Scan for the cell matching the given text and deliver its [x, y] coordinate at center. 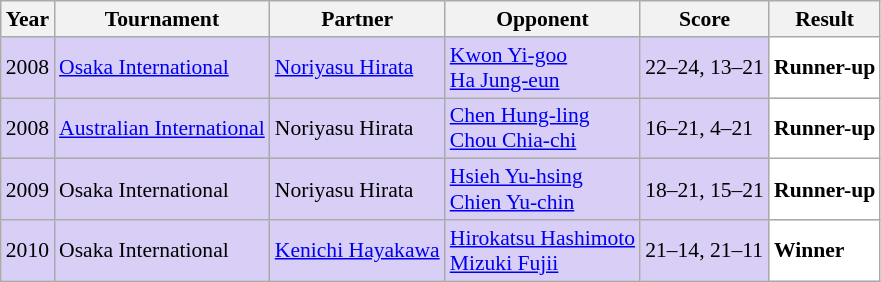
Hsieh Yu-hsing Chien Yu-chin [542, 190]
18–21, 15–21 [704, 190]
21–14, 21–11 [704, 250]
2009 [28, 190]
Kenichi Hayakawa [358, 250]
Tournament [162, 19]
Partner [358, 19]
Year [28, 19]
Score [704, 19]
Result [824, 19]
Hirokatsu Hashimoto Mizuki Fujii [542, 250]
2010 [28, 250]
Opponent [542, 19]
16–21, 4–21 [704, 128]
Kwon Yi-goo Ha Jung-eun [542, 68]
Winner [824, 250]
Australian International [162, 128]
22–24, 13–21 [704, 68]
Chen Hung-ling Chou Chia-chi [542, 128]
